Provide the (X, Y) coordinate of the cell's center where the given text is located.  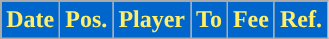
To (210, 20)
Pos. (86, 20)
Ref. (300, 20)
Date (30, 20)
Player (152, 20)
Fee (250, 20)
